From the cell containing the given text, extract its center point as (x, y) coordinate. 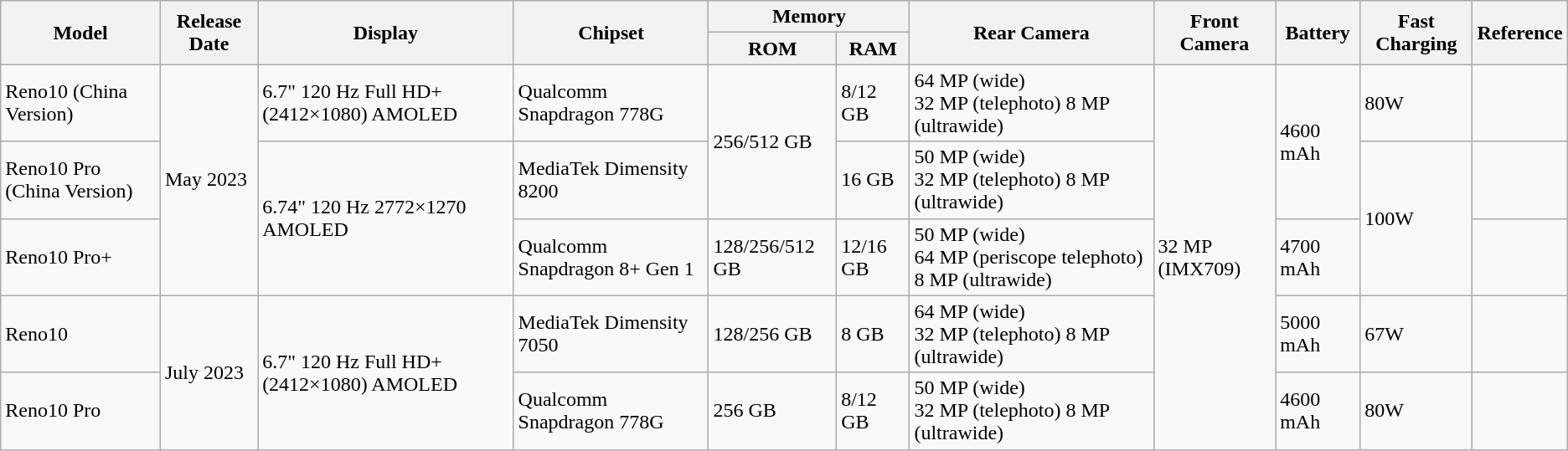
July 2023 (209, 372)
MediaTek Dimensity 7050 (611, 334)
Memory (809, 17)
256/512 GB (772, 141)
128/256/512 GB (772, 257)
Fast Charging (1416, 33)
Reference (1519, 33)
Chipset (611, 33)
100W (1416, 218)
8 GB (873, 334)
4700 mAh (1318, 257)
Reno10 Pro+ (80, 257)
ROM (772, 49)
5000 mAh (1318, 334)
Reno10 Pro (China Version) (80, 180)
Release Date (209, 33)
6.74" 120 Hz 2772×1270 AMOLED (385, 218)
67W (1416, 334)
32 MP (IMX709) (1215, 257)
Reno10 (China Version) (80, 103)
16 GB (873, 180)
Reno10 (80, 334)
Front Camera (1215, 33)
May 2023 (209, 180)
Qualcomm Snapdragon 8+ Gen 1 (611, 257)
256 GB (772, 411)
MediaTek Dimensity 8200 (611, 180)
Model (80, 33)
RAM (873, 49)
Rear Camera (1032, 33)
12/16 GB (873, 257)
50 MP (wide)64 MP (periscope telephoto) 8 MP (ultrawide) (1032, 257)
Reno10 Pro (80, 411)
Display (385, 33)
128/256 GB (772, 334)
Battery (1318, 33)
